Extract the (x, y) coordinate from the center of the cell holding the provided text.  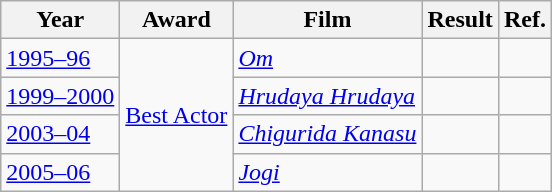
Best Actor (176, 115)
Hrudaya Hrudaya (328, 96)
1999–2000 (60, 96)
Ref. (524, 20)
1995–96 (60, 58)
Chigurida Kanasu (328, 134)
2003–04 (60, 134)
Jogi (328, 172)
2005–06 (60, 172)
Film (328, 20)
Result (460, 20)
Om (328, 58)
Year (60, 20)
Award (176, 20)
